Scan for the cell matching the given text and deliver its [X, Y] coordinate at center. 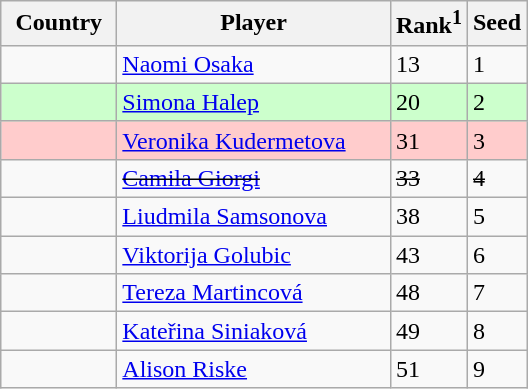
4 [496, 178]
Seed [496, 24]
13 [428, 64]
Naomi Osaka [254, 64]
48 [428, 293]
51 [428, 369]
2 [496, 102]
8 [496, 331]
31 [428, 140]
3 [496, 140]
Viktorija Golubic [254, 255]
Tereza Martincová [254, 293]
49 [428, 331]
6 [496, 255]
9 [496, 369]
33 [428, 178]
43 [428, 255]
Camila Giorgi [254, 178]
Rank1 [428, 24]
Country [59, 24]
1 [496, 64]
5 [496, 217]
7 [496, 293]
Simona Halep [254, 102]
Liudmila Samsonova [254, 217]
Kateřina Siniaková [254, 331]
Alison Riske [254, 369]
38 [428, 217]
Player [254, 24]
20 [428, 102]
Veronika Kudermetova [254, 140]
